Search for the cell housing the specified text and yield its (x, y) center coordinate. 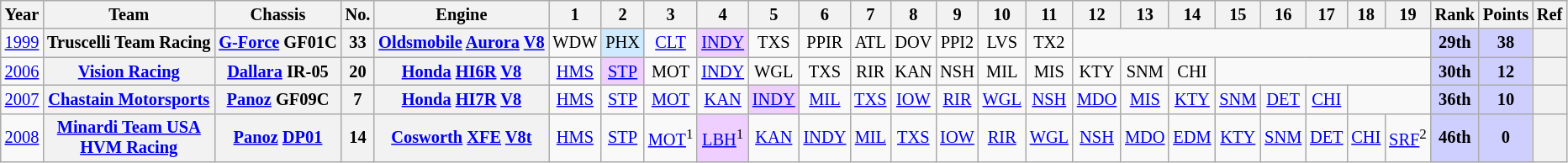
17 (1327, 14)
TX2 (1049, 43)
MOT1 (671, 138)
Minardi Team USAHVM Racing (129, 138)
Rank (1454, 14)
Honda HI7R V8 (461, 99)
Cosworth XFE V8t (461, 138)
Oldsmobile Aurora V8 (461, 43)
Honda HI6R V8 (461, 71)
ATL (870, 43)
5 (773, 14)
PPIR (826, 43)
4 (723, 14)
PHX (622, 43)
Year (22, 14)
13 (1145, 14)
46th (1454, 138)
38 (1506, 43)
Chastain Motorsports (129, 99)
2007 (22, 99)
29th (1454, 43)
2 (622, 14)
36th (1454, 99)
8 (913, 14)
Vision Racing (129, 71)
30th (1454, 71)
Panoz DP01 (277, 138)
20 (358, 71)
19 (1407, 14)
SRF2 (1407, 138)
Ref (1550, 14)
Dallara IR-05 (277, 71)
16 (1283, 14)
1 (575, 14)
Points (1506, 14)
11 (1049, 14)
PPI2 (957, 43)
LBH1 (723, 138)
33 (358, 43)
WDW (575, 43)
Chassis (277, 14)
DOV (913, 43)
2008 (22, 138)
LVS (1002, 43)
Team (129, 14)
EDM (1192, 138)
Engine (461, 14)
G-Force GF01C (277, 43)
Panoz GF09C (277, 99)
Truscelli Team Racing (129, 43)
0 (1506, 138)
6 (826, 14)
No. (358, 14)
15 (1238, 14)
18 (1365, 14)
1999 (22, 43)
3 (671, 14)
2006 (22, 71)
CLT (671, 43)
9 (957, 14)
